Return [x, y] of the center of cell containing provided text 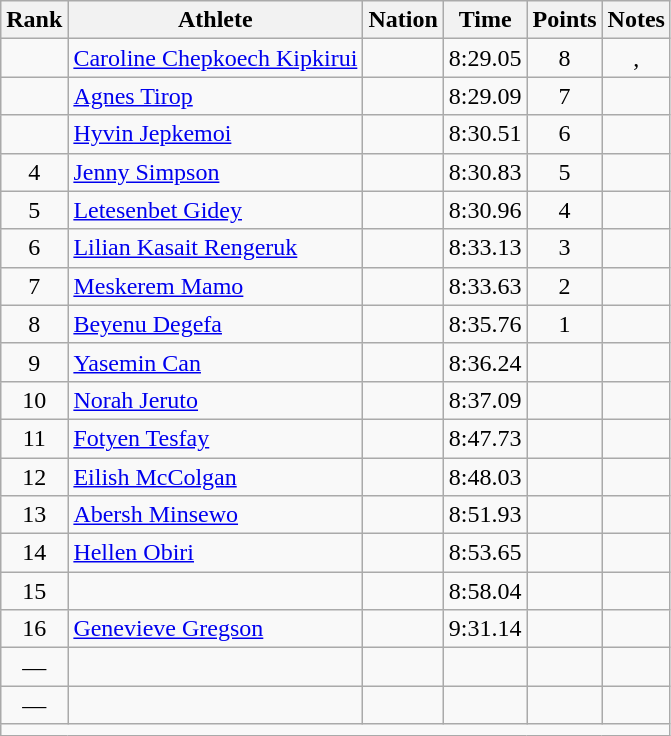
Nation [403, 20]
Rank [34, 20]
11 [34, 438]
Abersh Minsewo [216, 515]
Norah Jeruto [216, 400]
15 [34, 591]
Points [564, 20]
Eilish McColgan [216, 477]
Athlete [216, 20]
8:30.83 [485, 172]
Lilian Kasait Rengeruk [216, 248]
9:31.14 [485, 629]
8:36.24 [485, 362]
Hellen Obiri [216, 553]
Jenny Simpson [216, 172]
Hyvin Jepkemoi [216, 134]
1 [564, 324]
8:37.09 [485, 400]
Yasemin Can [216, 362]
2 [564, 286]
Time [485, 20]
16 [34, 629]
8:47.73 [485, 438]
, [636, 58]
12 [34, 477]
8:33.13 [485, 248]
8:51.93 [485, 515]
Letesenbet Gidey [216, 210]
Caroline Chepkoech Kipkirui [216, 58]
8:30.96 [485, 210]
10 [34, 400]
9 [34, 362]
8:48.03 [485, 477]
13 [34, 515]
8:29.09 [485, 96]
8:58.04 [485, 591]
Meskerem Mamo [216, 286]
Notes [636, 20]
8:30.51 [485, 134]
8:33.63 [485, 286]
3 [564, 248]
Fotyen Tesfay [216, 438]
Agnes Tirop [216, 96]
Beyenu Degefa [216, 324]
14 [34, 553]
Genevieve Gregson [216, 629]
8:35.76 [485, 324]
8:53.65 [485, 553]
8:29.05 [485, 58]
